Return the [x, y] coordinate for the center point of the cell that contains the specified text.  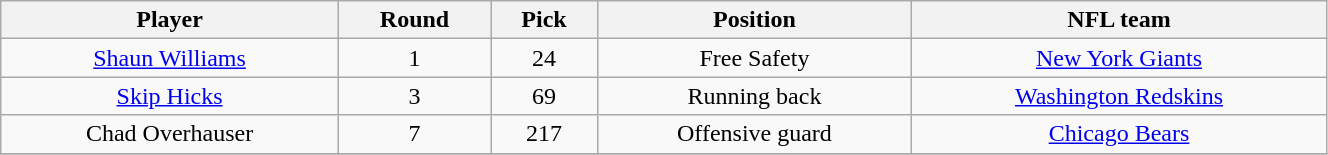
Skip Hicks [170, 96]
7 [414, 134]
Round [414, 20]
Player [170, 20]
Shaun Williams [170, 58]
Pick [544, 20]
NFL team [1120, 20]
Running back [754, 96]
24 [544, 58]
Chicago Bears [1120, 134]
Free Safety [754, 58]
69 [544, 96]
217 [544, 134]
Offensive guard [754, 134]
Position [754, 20]
New York Giants [1120, 58]
Washington Redskins [1120, 96]
1 [414, 58]
3 [414, 96]
Chad Overhauser [170, 134]
